Return (X, Y) of the center of cell containing provided text 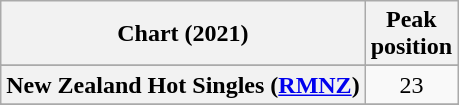
Peakposition (411, 34)
Chart (2021) (183, 34)
New Zealand Hot Singles (RMNZ) (183, 85)
23 (411, 85)
